Output the [x, y] coordinate of the center of the cell containing the given text.  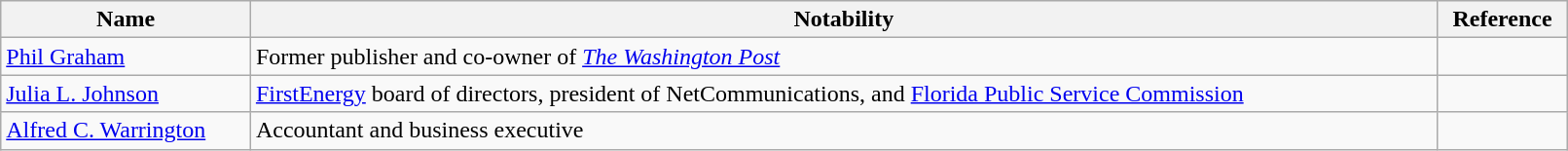
Reference [1503, 19]
Former publisher and co-owner of The Washington Post [843, 57]
Name [127, 19]
Alfred C. Warrington [127, 131]
Notability [843, 19]
FirstEnergy board of directors, president of NetCommunications, and Florida Public Service Commission [843, 94]
Phil Graham [127, 57]
Julia L. Johnson [127, 94]
Accountant and business executive [843, 131]
